From the cell containing the given text, extract its center point as [x, y] coordinate. 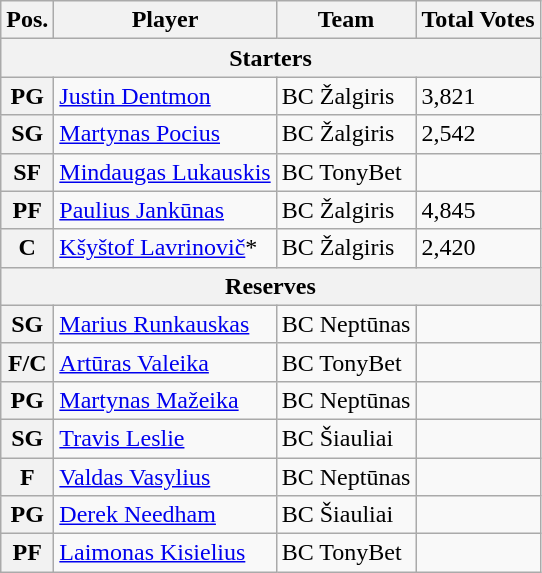
Laimonas Kisielius [165, 553]
Justin Dentmon [165, 96]
Martynas Pocius [165, 134]
Marius Runkauskas [165, 324]
Mindaugas Lukauskis [165, 172]
Reserves [270, 286]
SF [28, 172]
Valdas Vasylius [165, 477]
2,542 [478, 134]
Team [346, 20]
Starters [270, 58]
Travis Leslie [165, 438]
Kšyštof Lavrinovič* [165, 248]
Derek Needham [165, 515]
Pos. [28, 20]
Player [165, 20]
Paulius Jankūnas [165, 210]
F [28, 477]
Artūras Valeika [165, 362]
3,821 [478, 96]
2,420 [478, 248]
4,845 [478, 210]
Total Votes [478, 20]
F/C [28, 362]
Martynas Mažeika [165, 400]
C [28, 248]
